Extract the (X, Y) coordinate from the center of the cell holding the provided text.  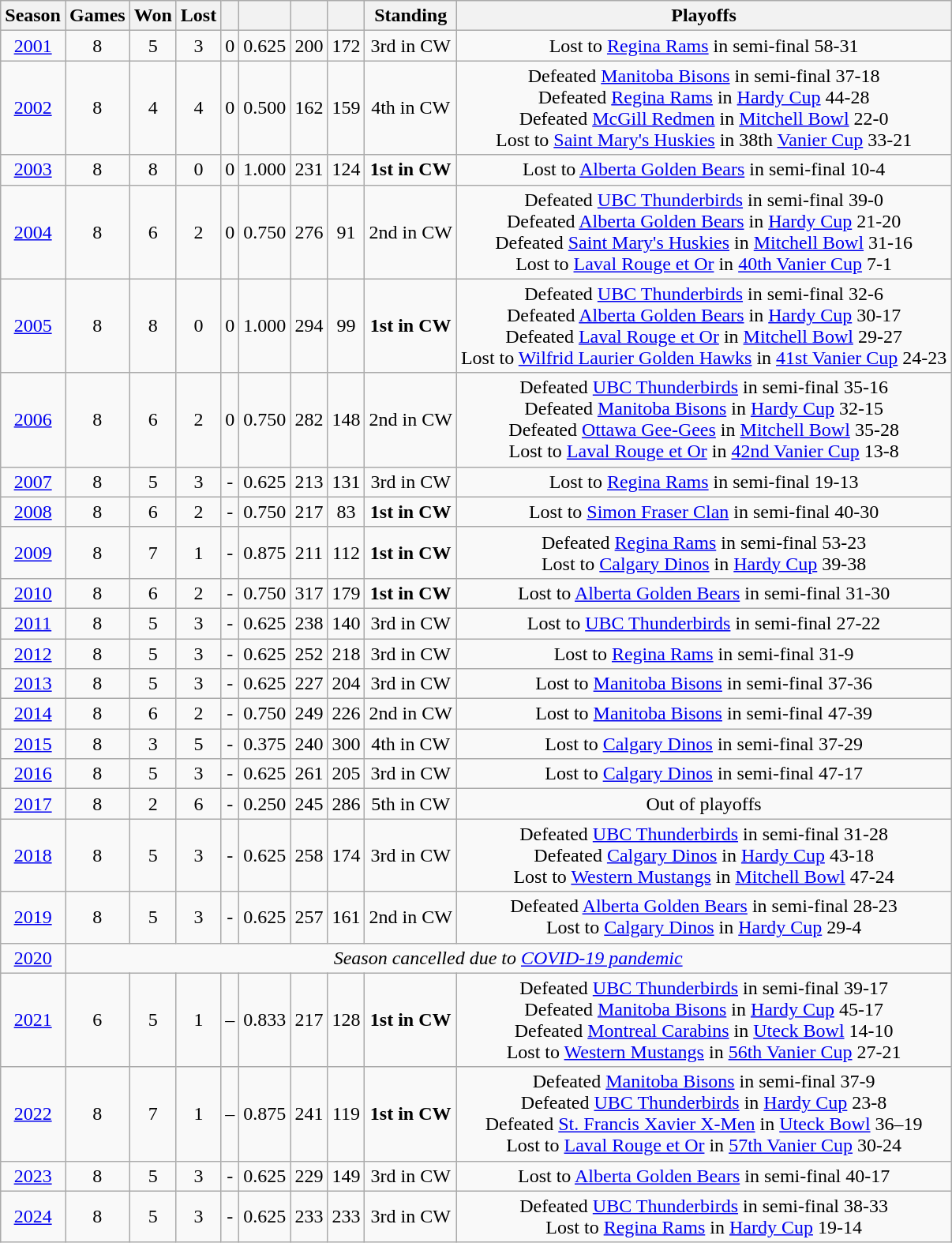
159 (346, 107)
Lost to Regina Rams in semi-final 19-13 (703, 482)
112 (346, 553)
300 (346, 744)
161 (346, 918)
231 (309, 170)
261 (309, 774)
258 (309, 855)
Lost (198, 16)
Lost to Calgary Dinos in semi-final 37-29 (703, 744)
2003 (33, 170)
226 (346, 714)
204 (346, 684)
2017 (33, 804)
2024 (33, 1216)
148 (346, 420)
2002 (33, 107)
174 (346, 855)
2005 (33, 325)
Defeated Regina Rams in semi-final 53-23Lost to Calgary Dinos in Hardy Cup 39-38 (703, 553)
124 (346, 170)
91 (346, 232)
200 (309, 46)
245 (309, 804)
Won (153, 16)
Out of playoffs (703, 804)
238 (309, 623)
Lost to Calgary Dinos in semi-final 47-17 (703, 774)
119 (346, 1113)
Playoffs (703, 16)
2021 (33, 1020)
Lost to Manitoba Bisons in semi-final 47-39 (703, 714)
2020 (33, 958)
2012 (33, 653)
Season (33, 16)
2013 (33, 684)
2004 (33, 232)
83 (346, 512)
128 (346, 1020)
2006 (33, 420)
2022 (33, 1113)
317 (309, 593)
240 (309, 744)
294 (309, 325)
99 (346, 325)
Season cancelled due to COVID-19 pandemic (508, 958)
2018 (33, 855)
149 (346, 1176)
2019 (33, 918)
2001 (33, 46)
257 (309, 918)
Defeated UBC Thunderbirds in semi-final 38-33Lost to Regina Rams in Hardy Cup 19-14 (703, 1216)
0.375 (265, 744)
2008 (33, 512)
162 (309, 107)
241 (309, 1113)
276 (309, 232)
211 (309, 553)
Lost to UBC Thunderbirds in semi-final 27-22 (703, 623)
140 (346, 623)
Defeated UBC Thunderbirds in semi-final 31-28Defeated Calgary Dinos in Hardy Cup 43-18Lost to Western Mustangs in Mitchell Bowl 47-24 (703, 855)
0.250 (265, 804)
2010 (33, 593)
Defeated Alberta Golden Bears in semi-final 28-23Lost to Calgary Dinos in Hardy Cup 29-4 (703, 918)
2015 (33, 744)
131 (346, 482)
0.500 (265, 107)
249 (309, 714)
229 (309, 1176)
2016 (33, 774)
Standing (410, 16)
5th in CW (410, 804)
Lost to Simon Fraser Clan in semi-final 40-30 (703, 512)
227 (309, 684)
Lost to Alberta Golden Bears in semi-final 31-30 (703, 593)
2011 (33, 623)
252 (309, 653)
Lost to Alberta Golden Bears in semi-final 10-4 (703, 170)
2009 (33, 553)
Lost to Regina Rams in semi-final 58-31 (703, 46)
205 (346, 774)
Games (97, 16)
286 (346, 804)
218 (346, 653)
213 (309, 482)
2007 (33, 482)
179 (346, 593)
282 (309, 420)
Lost to Manitoba Bisons in semi-final 37-36 (703, 684)
0.833 (265, 1020)
Lost to Alberta Golden Bears in semi-final 40-17 (703, 1176)
172 (346, 46)
2014 (33, 714)
2023 (33, 1176)
Lost to Regina Rams in semi-final 31-9 (703, 653)
